Capture the cell that displays the provided text and extract its (x, y) central coordinate. 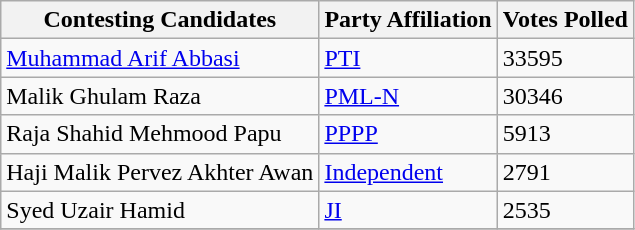
Syed Uzair Hamid (160, 210)
PML-N (408, 96)
Independent (408, 172)
2791 (565, 172)
33595 (565, 58)
Party Affiliation (408, 20)
Votes Polled (565, 20)
JI (408, 210)
Haji Malik Pervez Akhter Awan (160, 172)
Contesting Candidates (160, 20)
2535 (565, 210)
PTI (408, 58)
30346 (565, 96)
Malik Ghulam Raza (160, 96)
Muhammad Arif Abbasi (160, 58)
Raja Shahid Mehmood Papu (160, 134)
5913 (565, 134)
PPPP (408, 134)
